Capture the cell that displays the provided text and extract its [X, Y] central coordinate. 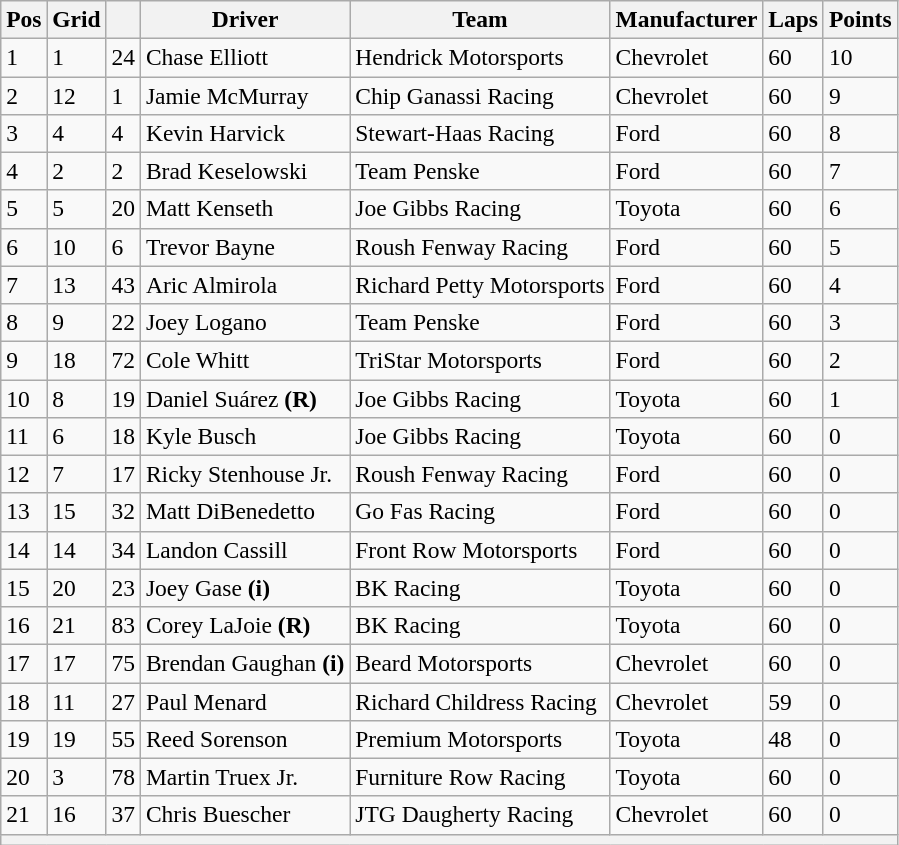
Grid [76, 19]
75 [123, 663]
Points [860, 19]
34 [123, 550]
24 [123, 57]
Kyle Busch [244, 436]
Matt Kenseth [244, 209]
Beard Motorsports [480, 663]
Paul Menard [244, 701]
48 [794, 739]
Team [480, 19]
Ricky Stenhouse Jr. [244, 474]
83 [123, 625]
Brad Keselowski [244, 171]
23 [123, 588]
Driver [244, 19]
27 [123, 701]
Chris Buescher [244, 815]
Corey LaJoie (R) [244, 625]
Hendrick Motorsports [480, 57]
Richard Childress Racing [480, 701]
37 [123, 815]
JTG Daugherty Racing [480, 815]
32 [123, 512]
Stewart-Haas Racing [480, 133]
Trevor Bayne [244, 247]
Laps [794, 19]
Pos [24, 19]
Furniture Row Racing [480, 777]
Daniel Suárez (R) [244, 398]
Cole Whitt [244, 360]
Martin Truex Jr. [244, 777]
Front Row Motorsports [480, 550]
Chip Ganassi Racing [480, 95]
59 [794, 701]
78 [123, 777]
Chase Elliott [244, 57]
72 [123, 360]
Manufacturer [686, 19]
Aric Almirola [244, 285]
22 [123, 322]
Brendan Gaughan (i) [244, 663]
55 [123, 739]
Matt DiBenedetto [244, 512]
TriStar Motorsports [480, 360]
Reed Sorenson [244, 739]
Landon Cassill [244, 550]
Richard Petty Motorsports [480, 285]
Go Fas Racing [480, 512]
Kevin Harvick [244, 133]
Joey Gase (i) [244, 588]
Joey Logano [244, 322]
Premium Motorsports [480, 739]
Jamie McMurray [244, 95]
43 [123, 285]
